Pinpoint the cell where the given text exists, returning its (x, y) midpoint coordinate. 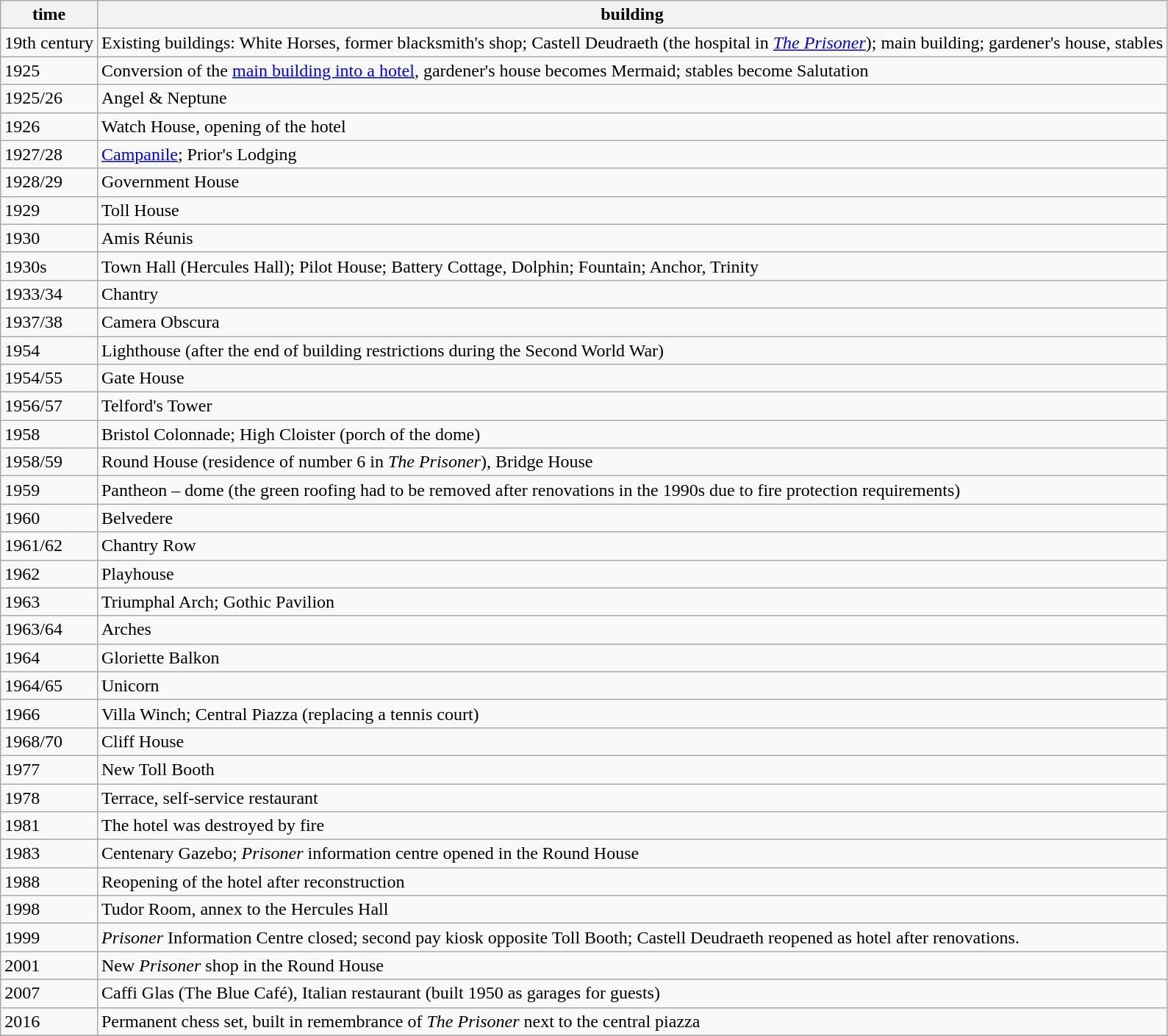
Angel & Neptune (632, 98)
Campanile; Prior's Lodging (632, 154)
1958 (49, 434)
New Prisoner shop in the Round House (632, 965)
1954/55 (49, 378)
2016 (49, 1021)
1968/70 (49, 741)
1928/29 (49, 182)
1962 (49, 574)
1961/62 (49, 546)
Villa Winch; Central Piazza (replacing a tennis court) (632, 713)
Government House (632, 182)
1963/64 (49, 630)
building (632, 15)
1929 (49, 210)
Centenary Gazebo; Prisoner information centre opened in the Round House (632, 854)
1977 (49, 769)
1978 (49, 797)
1983 (49, 854)
Unicorn (632, 686)
Watch House, opening of the hotel (632, 126)
1925 (49, 71)
Chantry (632, 294)
19th century (49, 43)
1998 (49, 910)
Gate House (632, 378)
time (49, 15)
1930 (49, 238)
Triumphal Arch; Gothic Pavilion (632, 602)
1956/57 (49, 406)
The hotel was destroyed by fire (632, 826)
Permanent chess set, built in remembrance of The Prisoner next to the central piazza (632, 1021)
1933/34 (49, 294)
Camera Obscura (632, 322)
Toll House (632, 210)
1926 (49, 126)
Pantheon – dome (the green roofing had to be removed after renovations in the 1990s due to fire protection requirements) (632, 490)
1966 (49, 713)
Tudor Room, annex to the Hercules Hall (632, 910)
1963 (49, 602)
1964/65 (49, 686)
Conversion of the main building into a hotel, gardener's house becomes Mermaid; stables become Salutation (632, 71)
1964 (49, 658)
1954 (49, 350)
Town Hall (Hercules Hall); Pilot House; Battery Cottage, Dolphin; Fountain; Anchor, Trinity (632, 266)
Amis Réunis (632, 238)
1930s (49, 266)
1960 (49, 518)
Belvedere (632, 518)
1937/38 (49, 322)
Bristol Colonnade; High Cloister (porch of the dome) (632, 434)
1959 (49, 490)
1999 (49, 938)
Reopening of the hotel after reconstruction (632, 882)
Telford's Tower (632, 406)
1958/59 (49, 462)
Caffi Glas (The Blue Café), Italian restaurant (built 1950 as garages for guests) (632, 993)
Chantry Row (632, 546)
1927/28 (49, 154)
Arches (632, 630)
2007 (49, 993)
Gloriette Balkon (632, 658)
New Toll Booth (632, 769)
1981 (49, 826)
Round House (residence of number 6 in The Prisoner), Bridge House (632, 462)
Cliff House (632, 741)
Terrace, self-service restaurant (632, 797)
Prisoner Information Centre closed; second pay kiosk opposite Toll Booth; Castell Deudraeth reopened as hotel after renovations. (632, 938)
Playhouse (632, 574)
1988 (49, 882)
1925/26 (49, 98)
2001 (49, 965)
Lighthouse (after the end of building restrictions during the Second World War) (632, 350)
